From the cell containing the given text, extract its center point as (x, y) coordinate. 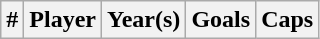
# (12, 20)
Goals (221, 20)
Player (63, 20)
Year(s) (144, 20)
Caps (288, 20)
